Find where the given text appears and provide that cell's center as [X, Y] coordinate. 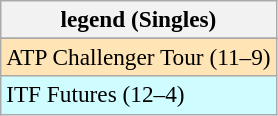
ITF Futures (12–4) [138, 95]
ATP Challenger Tour (11–9) [138, 57]
legend (Singles) [138, 19]
